Extract the (X, Y) coordinate from the center of the cell holding the provided text.  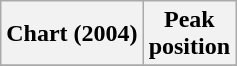
Peakposition (189, 34)
Chart (2004) (72, 34)
